Scan for the cell matching the given text and deliver its [x, y] coordinate at center. 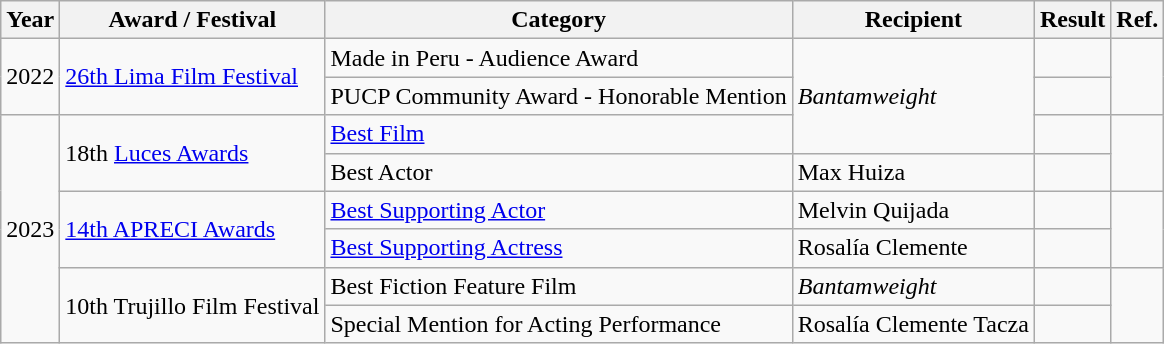
Ref. [1138, 20]
Award / Festival [192, 20]
Best Fiction Feature Film [558, 286]
Melvin Quijada [913, 210]
14th APRECI Awards [192, 229]
Year [30, 20]
26th Lima Film Festival [192, 77]
Recipient [913, 20]
Best Film [558, 134]
Rosalía Clemente Tacza [913, 324]
Best Actor [558, 172]
Result [1072, 20]
PUCP Community Award - Honorable Mention [558, 96]
2023 [30, 229]
18th Luces Awards [192, 153]
Category [558, 20]
Made in Peru - Audience Award [558, 58]
Max Huiza [913, 172]
Rosalía Clemente [913, 248]
10th Trujillo Film Festival [192, 305]
Best Supporting Actress [558, 248]
Special Mention for Acting Performance [558, 324]
2022 [30, 77]
Best Supporting Actor [558, 210]
